Pinpoint the cell where the given text exists, returning its (X, Y) midpoint coordinate. 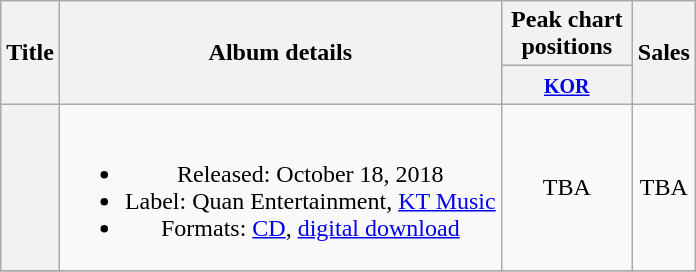
KOR (566, 85)
Album details (280, 52)
Sales (664, 52)
Peak chart positions (566, 34)
Released: October 18, 2018Label: Quan Entertainment, KT MusicFormats: CD, digital download (280, 188)
Title (30, 52)
